Identify which cell holds the provided text, then report its (x, y) central coordinate. 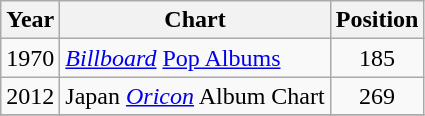
Japan Oricon Album Chart (195, 96)
269 (377, 96)
Position (377, 20)
Billboard Pop Albums (195, 58)
1970 (30, 58)
185 (377, 58)
2012 (30, 96)
Chart (195, 20)
Year (30, 20)
